From the cell containing the given text, extract its center point as [x, y] coordinate. 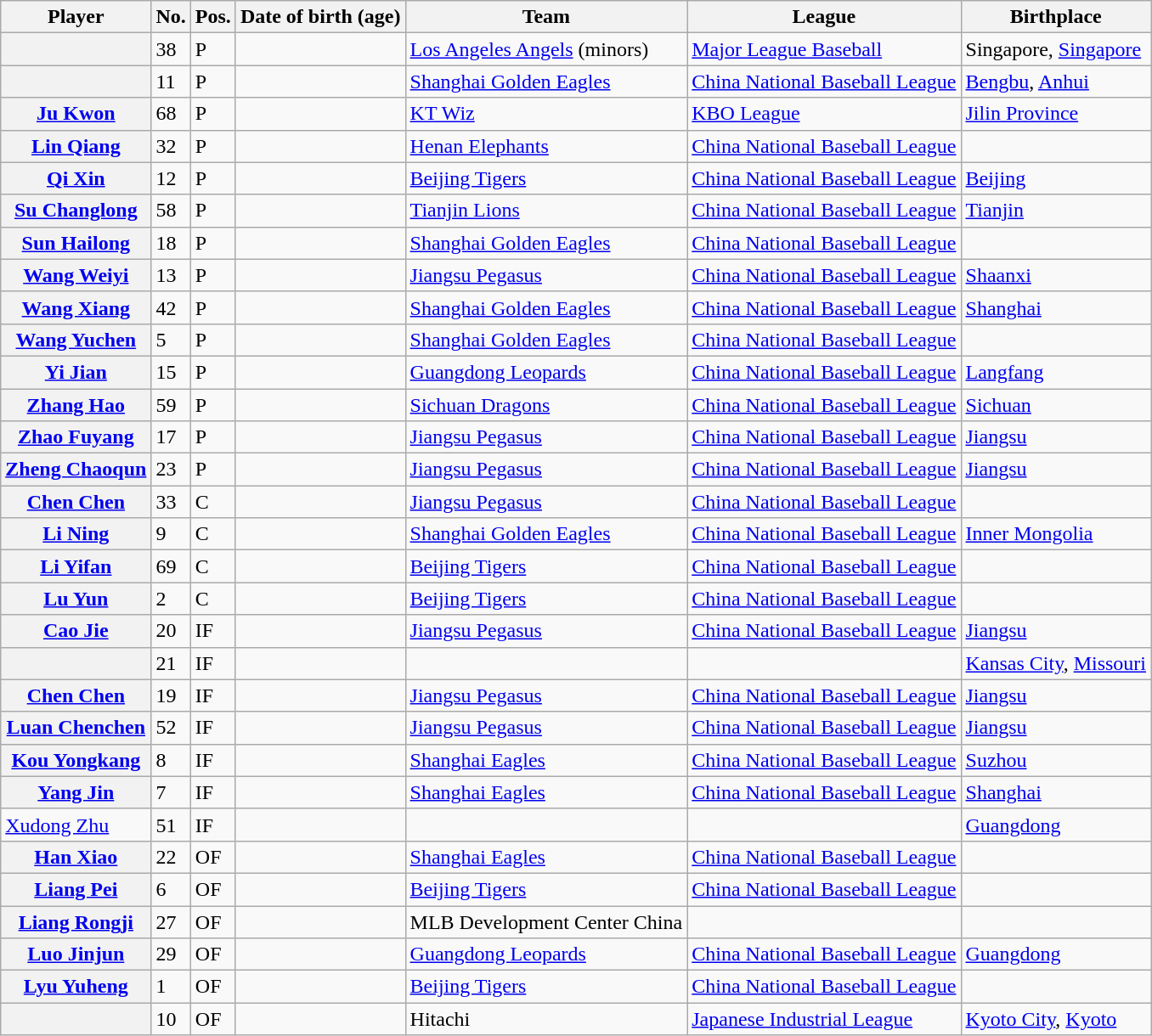
Major League Baseball [824, 49]
5 [171, 340]
League [824, 17]
Beijing [1056, 178]
Xudong Zhu [76, 825]
Japanese Industrial League [824, 1019]
Date of birth (age) [320, 17]
Wang Xiang [76, 307]
Sun Hailong [76, 243]
7 [171, 792]
42 [171, 307]
22 [171, 857]
Suzhou [1056, 760]
Lu Yun [76, 599]
Birthplace [1056, 17]
15 [171, 372]
Sichuan [1056, 405]
Li Yifan [76, 566]
17 [171, 437]
Yi Jian [76, 372]
Jilin Province [1056, 114]
Los Angeles Angels (minors) [546, 49]
Zhao Fuyang [76, 437]
Kansas City, Missouri [1056, 663]
8 [171, 760]
Tianjin [1056, 211]
1 [171, 987]
9 [171, 534]
13 [171, 275]
Team [546, 17]
19 [171, 695]
12 [171, 178]
18 [171, 243]
Zheng Chaoqun [76, 470]
Cao Jie [76, 631]
52 [171, 728]
Luo Jinjun [76, 954]
2 [171, 599]
No. [171, 17]
Kou Yongkang [76, 760]
Pos. [212, 17]
Han Xiao [76, 857]
69 [171, 566]
Shaanxi [1056, 275]
Wang Weiyi [76, 275]
Hitachi [546, 1019]
KBO League [824, 114]
Sichuan Dragons [546, 405]
51 [171, 825]
Henan Elephants [546, 146]
Player [76, 17]
Inner Mongolia [1056, 534]
Zhang Hao [76, 405]
38 [171, 49]
Tianjin Lions [546, 211]
Li Ning [76, 534]
29 [171, 954]
21 [171, 663]
27 [171, 921]
Qi Xin [76, 178]
Luan Chenchen [76, 728]
23 [171, 470]
Kyoto City, Kyoto [1056, 1019]
11 [171, 82]
Bengbu, Anhui [1056, 82]
Singapore, Singapore [1056, 49]
32 [171, 146]
Yang Jin [76, 792]
MLB Development Center China [546, 921]
Lin Qiang [76, 146]
Ju Kwon [76, 114]
Su Changlong [76, 211]
10 [171, 1019]
33 [171, 502]
Liang Rongji [76, 921]
KT Wiz [546, 114]
20 [171, 631]
Liang Pei [76, 889]
59 [171, 405]
6 [171, 889]
68 [171, 114]
58 [171, 211]
Lyu Yuheng [76, 987]
Langfang [1056, 372]
Wang Yuchen [76, 340]
